Identify which cell holds the provided text, then report its (X, Y) central coordinate. 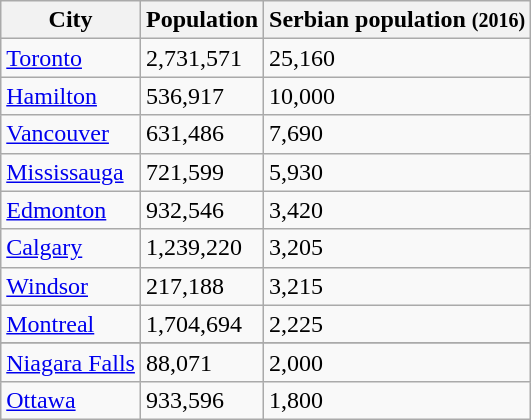
Niagara Falls (71, 362)
Calgary (71, 248)
Windsor (71, 286)
1,800 (398, 400)
Ottawa (71, 400)
City (71, 20)
721,599 (202, 172)
Vancouver (71, 134)
3,205 (398, 248)
88,071 (202, 362)
217,188 (202, 286)
932,546 (202, 210)
631,486 (202, 134)
3,420 (398, 210)
Hamilton (71, 96)
2,731,571 (202, 58)
Toronto (71, 58)
Population (202, 20)
Edmonton (71, 210)
25,160 (398, 58)
5,930 (398, 172)
10,000 (398, 96)
933,596 (202, 400)
3,215 (398, 286)
7,690 (398, 134)
2,225 (398, 324)
1,704,694 (202, 324)
2,000 (398, 362)
1,239,220 (202, 248)
Mississauga (71, 172)
Serbian population (2016) (398, 20)
Montreal (71, 324)
536,917 (202, 96)
